Determine the [x, y] coordinate at the center of the cell enclosing the given text.  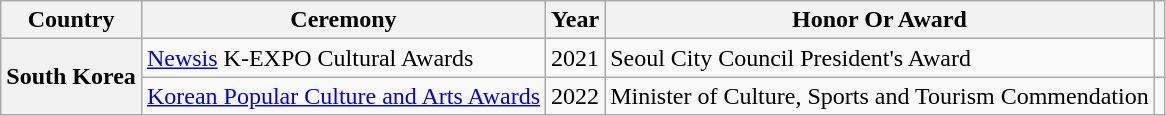
2021 [576, 58]
2022 [576, 96]
Seoul City Council President's Award [880, 58]
Minister of Culture, Sports and Tourism Commendation [880, 96]
Year [576, 20]
Korean Popular Culture and Arts Awards [343, 96]
Honor Or Award [880, 20]
Newsis K-EXPO Cultural Awards [343, 58]
Ceremony [343, 20]
Country [72, 20]
South Korea [72, 77]
